Capture the cell that displays the provided text and extract its [X, Y] central coordinate. 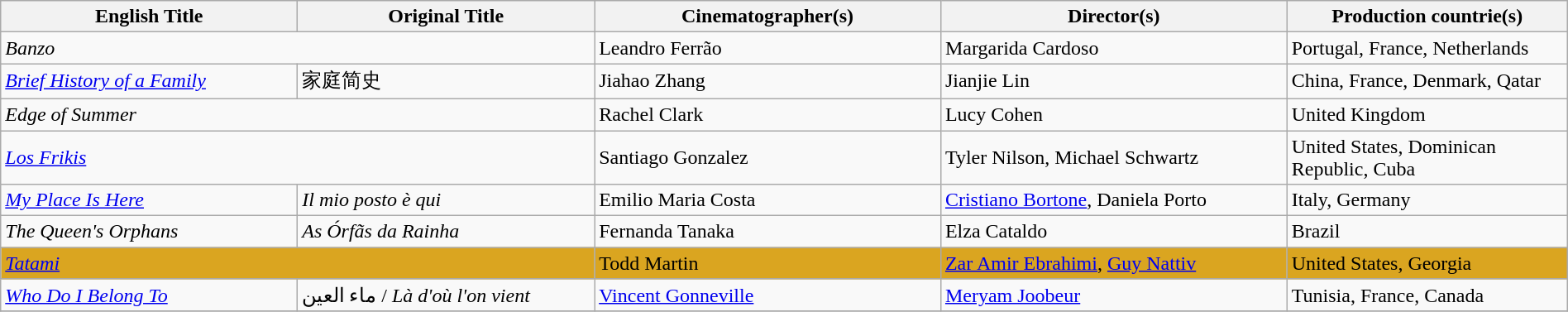
ماء العين / Là d'où l'on vient [447, 295]
United Kingdom [1427, 114]
The Queen's Orphans [149, 232]
Santiago Gonzalez [767, 157]
Edge of Summer [298, 114]
Banzo [298, 48]
家庭简史 [447, 81]
Who Do I Belong To [149, 295]
Lucy Cohen [1113, 114]
Todd Martin [767, 263]
Brief History of a Family [149, 81]
Tyler Nilson, Michael Schwartz [1113, 157]
Rachel Clark [767, 114]
Vincent Gonneville [767, 295]
Cinematographer(s) [767, 17]
Margarida Cardoso [1113, 48]
Meryam Joobeur [1113, 295]
Tatami [298, 263]
Brazil [1427, 232]
Los Frikis [298, 157]
Zar Amir Ebrahimi, Guy Nattiv [1113, 263]
As Órfãs da Rainha [447, 232]
My Place Is Here [149, 200]
Fernanda Tanaka [767, 232]
Cristiano Bortone, Daniela Porto [1113, 200]
English Title [149, 17]
United States, Dominican Republic, Cuba [1427, 157]
Il mio posto è qui [447, 200]
Jiahao Zhang [767, 81]
Original Title [447, 17]
United States, Georgia [1427, 263]
Emilio Maria Costa [767, 200]
Director(s) [1113, 17]
Portugal, France, Netherlands [1427, 48]
Production countrie(s) [1427, 17]
Elza Cataldo [1113, 232]
Italy, Germany [1427, 200]
Jianjie Lin [1113, 81]
Leandro Ferrão [767, 48]
China, France, Denmark, Qatar [1427, 81]
Tunisia, France, Canada [1427, 295]
